Extract the (X, Y) coordinate from the center of the cell holding the provided text.  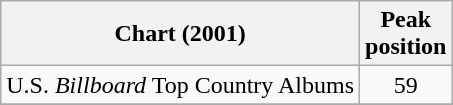
Peakposition (406, 34)
59 (406, 85)
Chart (2001) (180, 34)
U.S. Billboard Top Country Albums (180, 85)
